From the cell containing the given text, extract its center point as (x, y) coordinate. 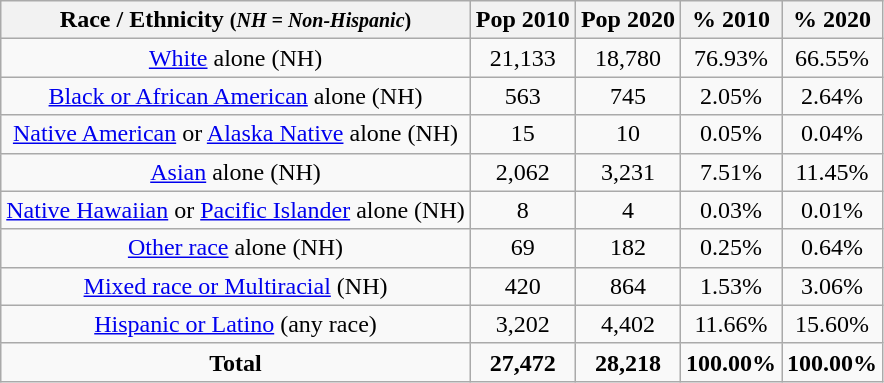
Asian alone (NH) (236, 172)
Pop 2020 (628, 20)
0.25% (730, 248)
3.06% (832, 286)
Total (236, 362)
18,780 (628, 58)
15.60% (832, 324)
864 (628, 286)
Race / Ethnicity (NH = Non-Hispanic) (236, 20)
745 (628, 96)
Pop 2010 (522, 20)
28,218 (628, 362)
0.64% (832, 248)
% 2020 (832, 20)
4,402 (628, 324)
563 (522, 96)
10 (628, 134)
Native American or Alaska Native alone (NH) (236, 134)
0.01% (832, 210)
8 (522, 210)
2.05% (730, 96)
0.04% (832, 134)
Black or African American alone (NH) (236, 96)
2.64% (832, 96)
2,062 (522, 172)
420 (522, 286)
3,231 (628, 172)
White alone (NH) (236, 58)
11.45% (832, 172)
21,133 (522, 58)
69 (522, 248)
15 (522, 134)
76.93% (730, 58)
7.51% (730, 172)
4 (628, 210)
Mixed race or Multiracial (NH) (236, 286)
Native Hawaiian or Pacific Islander alone (NH) (236, 210)
0.05% (730, 134)
27,472 (522, 362)
1.53% (730, 286)
% 2010 (730, 20)
Hispanic or Latino (any race) (236, 324)
0.03% (730, 210)
182 (628, 248)
3,202 (522, 324)
66.55% (832, 58)
11.66% (730, 324)
Other race alone (NH) (236, 248)
